Pinpoint the cell where the given text exists, returning its [X, Y] midpoint coordinate. 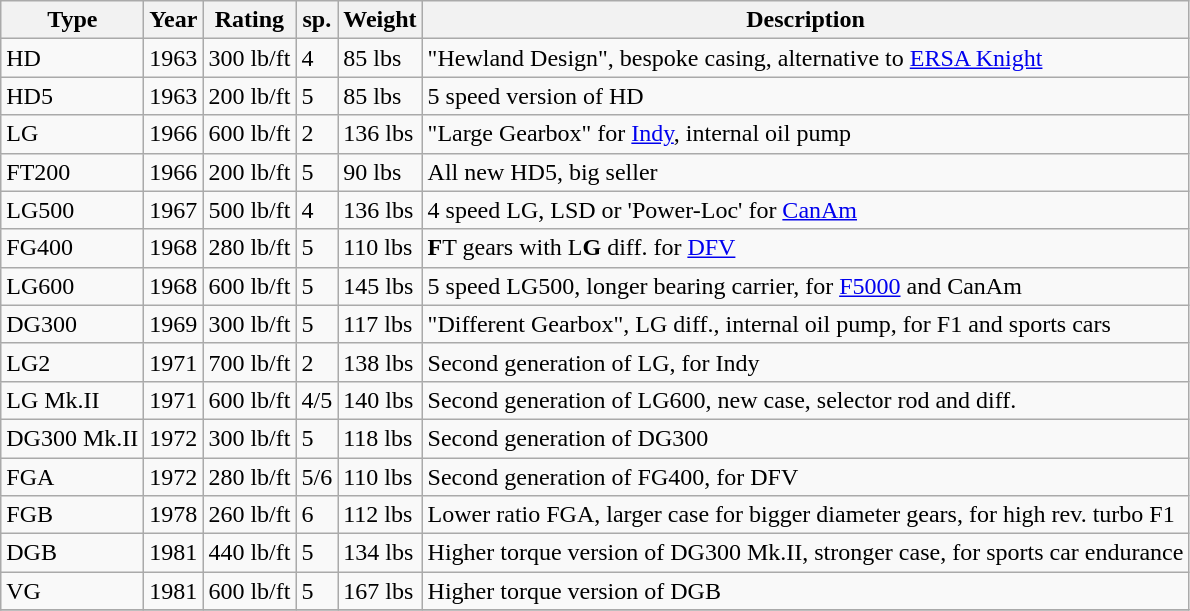
500 lb/ft [250, 210]
sp. [317, 20]
Rating [250, 20]
FT gears with LG diff. for DFV [806, 248]
FGA [72, 477]
FGB [72, 515]
140 lbs [380, 400]
440 lb/ft [250, 553]
LG500 [72, 210]
134 lbs [380, 553]
Weight [380, 20]
"Large Gearbox" for Indy, internal oil pump [806, 134]
Higher torque version of DG300 Mk.II, stronger case, for sports car endurance [806, 553]
FT200 [72, 172]
Description [806, 20]
"Different Gearbox", LG diff., internal oil pump, for F1 and sports cars [806, 324]
Second generation of DG300 [806, 438]
260 lb/ft [250, 515]
700 lb/ft [250, 362]
6 [317, 515]
HD [72, 58]
Higher torque version of DGB [806, 591]
LG2 [72, 362]
LG [72, 134]
Second generation of LG, for Indy [806, 362]
Second generation of LG600, new case, selector rod and diff. [806, 400]
1967 [174, 210]
145 lbs [380, 286]
DG300 Mk.II [72, 438]
HD5 [72, 96]
90 lbs [380, 172]
5 speed version of HD [806, 96]
167 lbs [380, 591]
DG300 [72, 324]
VG [72, 591]
118 lbs [380, 438]
Type [72, 20]
"Hewland Design", bespoke casing, alternative to ERSA Knight [806, 58]
1969 [174, 324]
LG600 [72, 286]
All new HD5, big seller [806, 172]
Second generation of FG400, for DFV [806, 477]
Lower ratio FGA, larger case for bigger diameter gears, for high rev. turbo F1 [806, 515]
4 speed LG, LSD or 'Power-Loc' for CanAm [806, 210]
117 lbs [380, 324]
5/6 [317, 477]
1978 [174, 515]
LG Mk.II [72, 400]
DGB [72, 553]
138 lbs [380, 362]
112 lbs [380, 515]
FG400 [72, 248]
4/5 [317, 400]
Year [174, 20]
5 speed LG500, longer bearing carrier, for F5000 and CanAm [806, 286]
